Provide the [X, Y] coordinate of the cell's center where the given text is located.  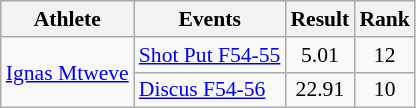
Shot Put F54-55 [210, 55]
5.01 [320, 55]
10 [384, 90]
Events [210, 19]
12 [384, 55]
Discus F54-56 [210, 90]
Athlete [68, 19]
22.91 [320, 90]
Rank [384, 19]
Result [320, 19]
Ignas Mtweve [68, 72]
